Locate the cell with the specified text and output its (x, y) center coordinate. 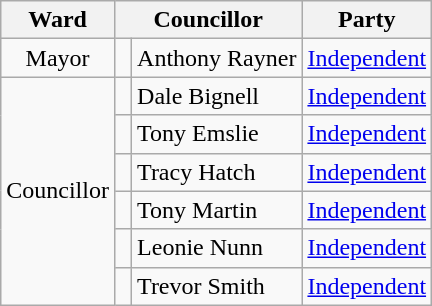
Trevor Smith (217, 286)
Party (367, 20)
Mayor (58, 58)
Tracy Hatch (217, 172)
Dale Bignell (217, 96)
Ward (58, 20)
Tony Martin (217, 210)
Anthony Rayner (217, 58)
Tony Emslie (217, 134)
Leonie Nunn (217, 248)
